Provide the [X, Y] coordinate of the cell's center where the given text is located.  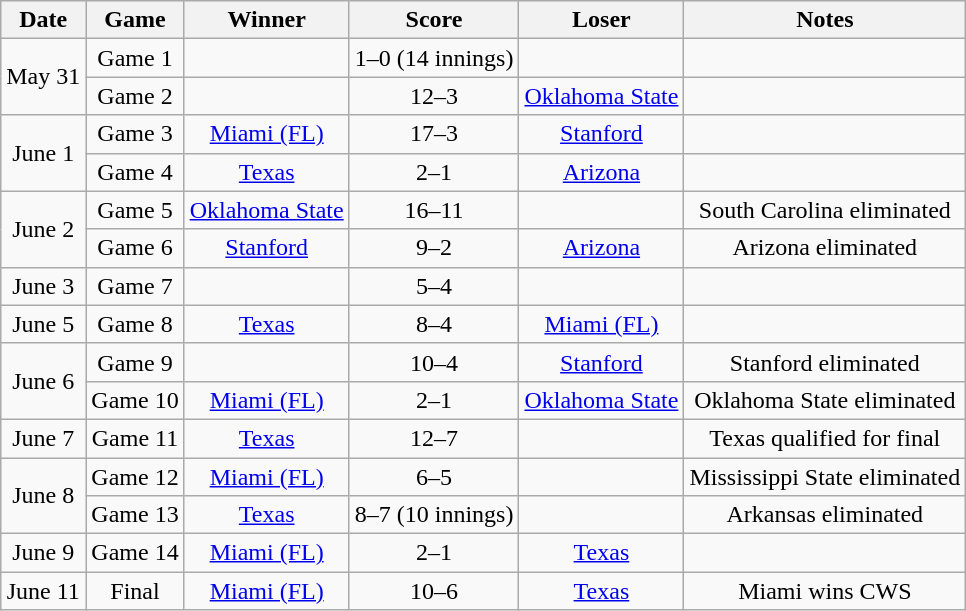
Final [135, 591]
10–6 [434, 591]
June 5 [44, 324]
Miami wins CWS [825, 591]
Game 2 [135, 96]
Arkansas eliminated [825, 515]
Game 9 [135, 362]
Game 14 [135, 553]
Game 13 [135, 515]
Stanford eliminated [825, 362]
16–11 [434, 210]
Game [135, 20]
Game 10 [135, 400]
Notes [825, 20]
9–2 [434, 248]
Mississippi State eliminated [825, 477]
June 11 [44, 591]
June 1 [44, 153]
Game 5 [135, 210]
12–3 [434, 96]
17–3 [434, 134]
Game 1 [135, 58]
Texas qualified for final [825, 438]
South Carolina eliminated [825, 210]
10–4 [434, 362]
June 3 [44, 286]
May 31 [44, 77]
Loser [602, 20]
Game 7 [135, 286]
6–5 [434, 477]
Game 3 [135, 134]
Oklahoma State eliminated [825, 400]
Game 4 [135, 172]
5–4 [434, 286]
Game 12 [135, 477]
Score [434, 20]
June 7 [44, 438]
8–7 (10 innings) [434, 515]
Game 6 [135, 248]
June 9 [44, 553]
8–4 [434, 324]
June 2 [44, 229]
Game 11 [135, 438]
Game 8 [135, 324]
June 6 [44, 381]
Winner [266, 20]
Arizona eliminated [825, 248]
12–7 [434, 438]
1–0 (14 innings) [434, 58]
June 8 [44, 496]
Date [44, 20]
